Capture the cell that displays the provided text and extract its (x, y) central coordinate. 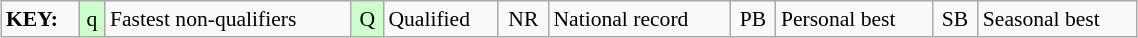
National record (639, 19)
KEY: (40, 19)
Q (367, 19)
Qualified (440, 19)
q (92, 19)
PB (753, 19)
NR (523, 19)
Seasonal best (1058, 19)
Fastest non-qualifiers (228, 19)
Personal best (854, 19)
SB (955, 19)
